Locate the cell with the specified text and output its (x, y) center coordinate. 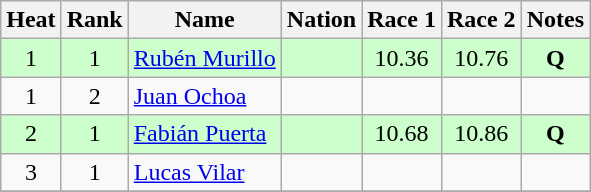
Juan Ochoa (204, 96)
Lucas Vilar (204, 172)
Rubén Murillo (204, 58)
10.76 (481, 58)
Notes (555, 20)
3 (31, 172)
10.68 (402, 134)
Fabián Puerta (204, 134)
Nation (321, 20)
Heat (31, 20)
Race 1 (402, 20)
Rank (94, 20)
10.86 (481, 134)
10.36 (402, 58)
Race 2 (481, 20)
Name (204, 20)
